Return the (X, Y) coordinate for the center point of the cell that contains the specified text.  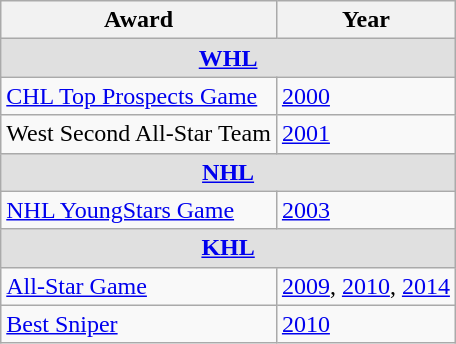
West Second All-Star Team (139, 134)
CHL Top Prospects Game (139, 96)
2010 (366, 324)
2009, 2010, 2014 (366, 286)
2003 (366, 210)
All-Star Game (139, 286)
KHL (228, 248)
NHL (228, 172)
2001 (366, 134)
Best Sniper (139, 324)
Award (139, 20)
Year (366, 20)
NHL YoungStars Game (139, 210)
WHL (228, 58)
2000 (366, 96)
